From the cell containing the given text, extract its center point as [x, y] coordinate. 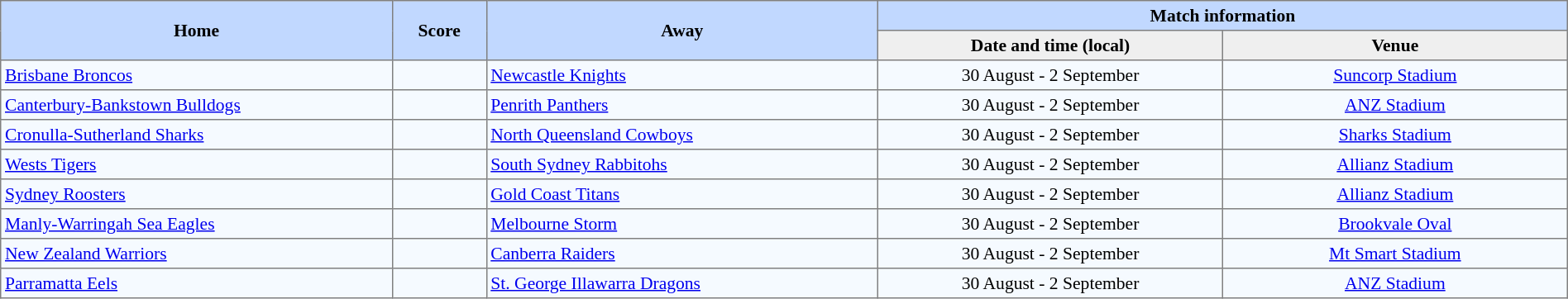
Home [197, 31]
Mt Smart Stadium [1394, 254]
Match information [1223, 16]
Date and time (local) [1050, 45]
Brookvale Oval [1394, 224]
Newcastle Knights [682, 75]
Venue [1394, 45]
North Queensland Cowboys [682, 135]
St. George Illawarra Dragons [682, 283]
New Zealand Warriors [197, 254]
Penrith Panthers [682, 105]
Brisbane Broncos [197, 75]
Cronulla-Sutherland Sharks [197, 135]
Sydney Roosters [197, 194]
Sharks Stadium [1394, 135]
Gold Coast Titans [682, 194]
Manly-Warringah Sea Eagles [197, 224]
Wests Tigers [197, 164]
Canberra Raiders [682, 254]
Melbourne Storm [682, 224]
Parramatta Eels [197, 283]
Suncorp Stadium [1394, 75]
Canterbury-Bankstown Bulldogs [197, 105]
Score [439, 31]
Away [682, 31]
South Sydney Rabbitohs [682, 164]
